Return [X, Y] of the center of cell containing provided text 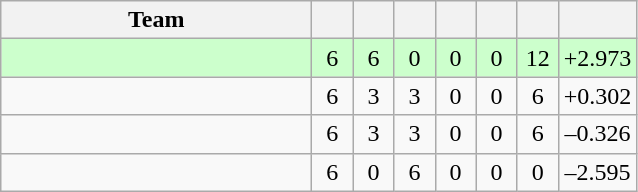
12 [538, 58]
Team [156, 20]
–2.595 [598, 172]
–0.326 [598, 134]
+0.302 [598, 96]
+2.973 [598, 58]
